Capture the cell that displays the provided text and extract its (x, y) central coordinate. 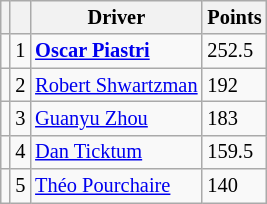
159.5 (234, 152)
Driver (116, 17)
Dan Ticktum (116, 152)
2 (20, 85)
183 (234, 118)
Guanyu Zhou (116, 118)
Théo Pourchaire (116, 186)
1 (20, 51)
252.5 (234, 51)
5 (20, 186)
Points (234, 17)
Oscar Piastri (116, 51)
192 (234, 85)
3 (20, 118)
Robert Shwartzman (116, 85)
4 (20, 152)
140 (234, 186)
